Determine the [x, y] coordinate at the center of the cell enclosing the given text.  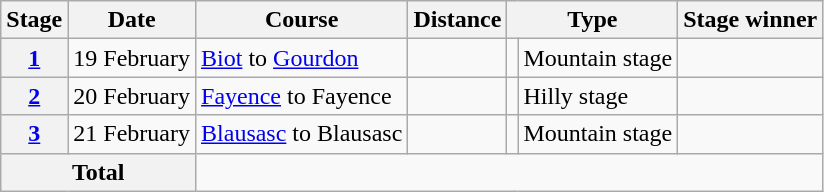
Fayence to Fayence [302, 96]
Biot to Gourdon [302, 58]
Distance [458, 20]
Stage [34, 20]
Stage winner [750, 20]
Date [132, 20]
Total [98, 172]
3 [34, 134]
20 February [132, 96]
Course [302, 20]
19 February [132, 58]
Blausasc to Blausasc [302, 134]
2 [34, 96]
1 [34, 58]
Hilly stage [598, 96]
21 February [132, 134]
Type [592, 20]
